Locate the cell with the specified text and output its (X, Y) center coordinate. 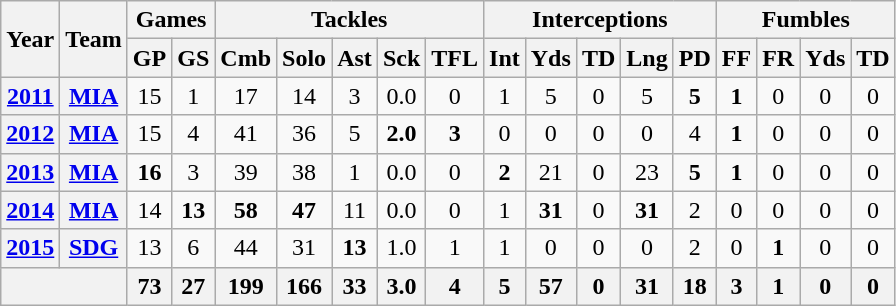
33 (355, 286)
Tackles (350, 20)
57 (550, 286)
2012 (30, 134)
2.0 (401, 134)
2011 (30, 96)
Int (505, 58)
199 (246, 286)
58 (246, 210)
GP (149, 58)
FR (778, 58)
36 (304, 134)
18 (694, 286)
2013 (30, 172)
Interceptions (600, 20)
Team (94, 39)
3.0 (401, 286)
SDG (94, 248)
27 (194, 286)
23 (647, 172)
TFL (455, 58)
Ast (355, 58)
41 (246, 134)
FF (736, 58)
Games (170, 20)
39 (246, 172)
44 (246, 248)
47 (304, 210)
Year (30, 39)
6 (194, 248)
2014 (30, 210)
16 (149, 172)
2015 (30, 248)
Lng (647, 58)
166 (304, 286)
1.0 (401, 248)
Solo (304, 58)
GS (194, 58)
Cmb (246, 58)
Sck (401, 58)
21 (550, 172)
17 (246, 96)
11 (355, 210)
Fumbles (806, 20)
38 (304, 172)
73 (149, 286)
PD (694, 58)
